Return the [x, y] coordinate for the center point of the cell that contains the specified text.  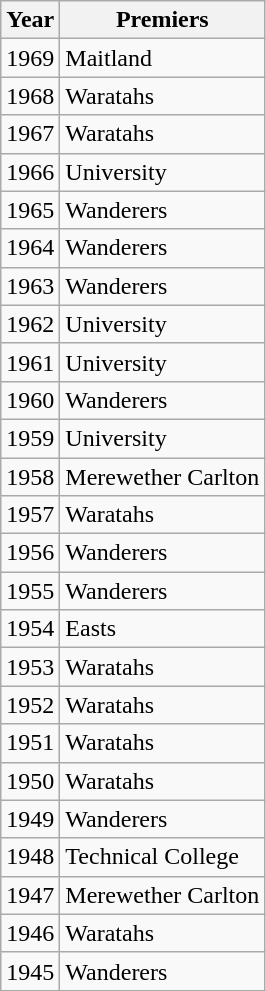
1961 [30, 362]
1947 [30, 895]
1963 [30, 286]
1949 [30, 819]
1945 [30, 971]
1965 [30, 210]
1966 [30, 172]
1967 [30, 134]
1951 [30, 743]
Easts [162, 629]
1962 [30, 324]
1969 [30, 58]
1955 [30, 591]
1957 [30, 515]
Technical College [162, 857]
Premiers [162, 20]
1950 [30, 781]
1958 [30, 477]
1948 [30, 857]
1960 [30, 400]
1968 [30, 96]
1952 [30, 705]
1946 [30, 933]
1964 [30, 248]
1956 [30, 553]
1954 [30, 629]
1959 [30, 438]
1953 [30, 667]
Year [30, 20]
Maitland [162, 58]
